Locate the cell with the specified text and output its [X, Y] center coordinate. 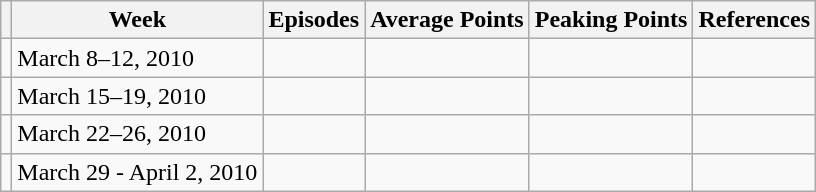
March 15–19, 2010 [138, 96]
Peaking Points [611, 20]
Week [138, 20]
March 22–26, 2010 [138, 134]
Average Points [448, 20]
March 29 - April 2, 2010 [138, 172]
Episodes [314, 20]
March 8–12, 2010 [138, 58]
References [754, 20]
